Extract the (X, Y) coordinate from the center of the cell holding the provided text.  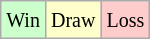
Loss (126, 20)
Draw (72, 20)
Win (24, 20)
